Return the (x, y) coordinate for the center point of the cell that contains the specified text.  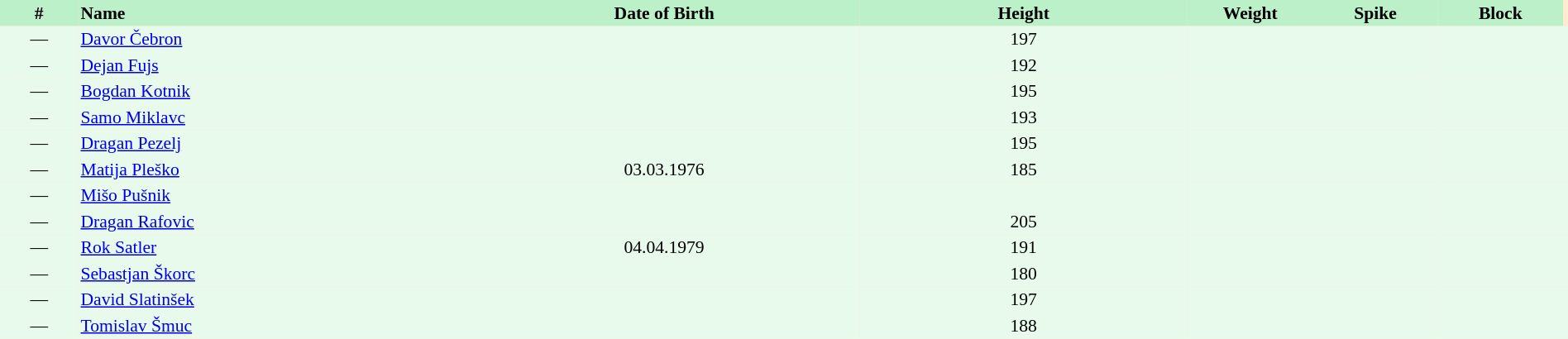
Rok Satler (273, 248)
Block (1500, 13)
180 (1024, 274)
Dragan Rafovic (273, 222)
205 (1024, 222)
Name (273, 13)
191 (1024, 248)
Tomislav Šmuc (273, 326)
185 (1024, 169)
Mišo Pušnik (273, 195)
03.03.1976 (664, 169)
193 (1024, 117)
Height (1024, 13)
04.04.1979 (664, 248)
Date of Birth (664, 13)
# (39, 13)
Bogdan Kotnik (273, 91)
Dejan Fujs (273, 65)
Matija Pleško (273, 169)
David Slatinšek (273, 299)
188 (1024, 326)
192 (1024, 65)
Dragan Pezelj (273, 144)
Spike (1374, 13)
Davor Čebron (273, 40)
Weight (1250, 13)
Samo Miklavc (273, 117)
Sebastjan Škorc (273, 274)
